Provide the (X, Y) coordinate of the cell's center where the given text is located.  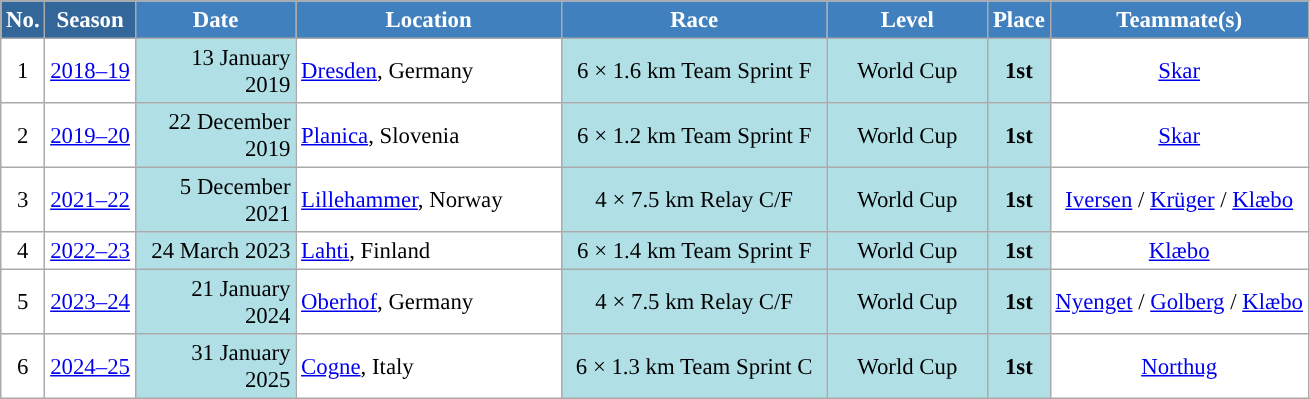
5 December 2021 (216, 200)
Teammate(s) (1179, 20)
24 March 2023 (216, 251)
Nyenget / Golberg / Klæbo (1179, 302)
4 (23, 251)
Northug (1179, 366)
Oberhof, Germany (429, 302)
6 (23, 366)
31 January 2025 (216, 366)
2023–24 (90, 302)
6 × 1.3 km Team Sprint C (694, 366)
Place (1019, 20)
Lillehammer, Norway (429, 200)
2 (23, 136)
Klæbo (1179, 251)
5 (23, 302)
2024–25 (90, 366)
Level (908, 20)
22 December 2019 (216, 136)
Location (429, 20)
1 (23, 72)
2021–22 (90, 200)
2022–23 (90, 251)
6 × 1.4 km Team Sprint F (694, 251)
2019–20 (90, 136)
13 January 2019 (216, 72)
Iversen / Krüger / Klæbo (1179, 200)
No. (23, 20)
Race (694, 20)
21 January 2024 (216, 302)
Dresden, Germany (429, 72)
Season (90, 20)
Cogne, Italy (429, 366)
2018–19 (90, 72)
Lahti, Finland (429, 251)
6 × 1.2 km Team Sprint F (694, 136)
Planica, Slovenia (429, 136)
Date (216, 20)
6 × 1.6 km Team Sprint F (694, 72)
3 (23, 200)
